Find where the given text appears and provide that cell's center as (X, Y) coordinate. 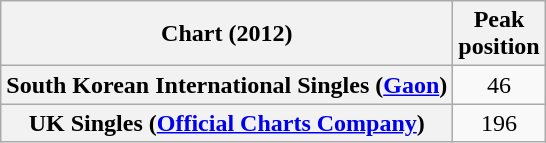
Peakposition (499, 34)
UK Singles (Official Charts Company) (227, 123)
196 (499, 123)
46 (499, 85)
Chart (2012) (227, 34)
South Korean International Singles (Gaon) (227, 85)
